Return (X, Y) of the center of cell containing provided text 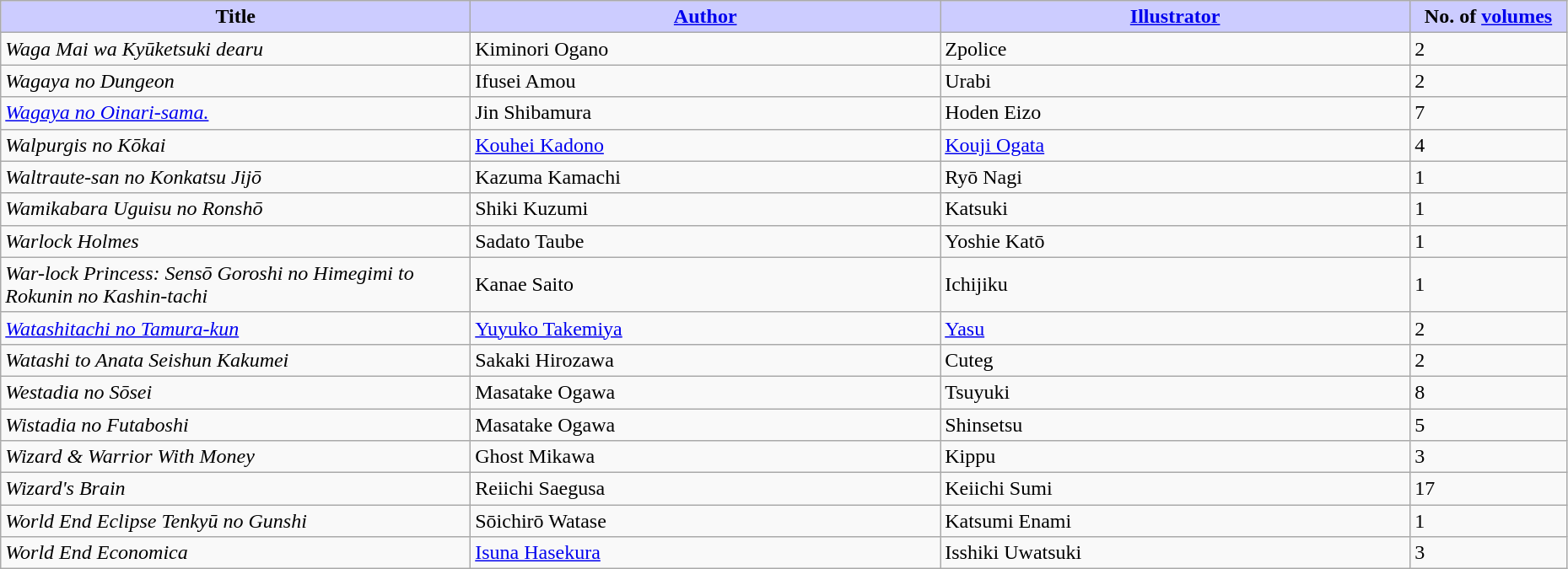
Urabi (1176, 81)
Keiichi Sumi (1176, 489)
7 (1489, 113)
Tsuyuki (1176, 392)
Ifusei Amou (705, 81)
5 (1489, 424)
Kanae Saito (705, 285)
Watashi to Anata Seishun Kakumei (236, 360)
Yuyuko Takemiya (705, 328)
17 (1489, 489)
Kippu (1176, 457)
Hoden Eizo (1176, 113)
8 (1489, 392)
Katsuki (1176, 209)
Wagaya no Dungeon (236, 81)
4 (1489, 145)
Sadato Taube (705, 241)
World End Eclipse Tenkyū no Gunshi (236, 521)
Wagaya no Oinari-sama. (236, 113)
Cuteg (1176, 360)
Wizard & Warrior With Money (236, 457)
Westadia no Sōsei (236, 392)
Waltraute-san no Konkatsu Jijō (236, 177)
Wizard's Brain (236, 489)
Isuna Hasekura (705, 553)
War-lock Princess: Sensō Goroshi no Himegimi to Rokunin no Kashin-tachi (236, 285)
Ghost Mikawa (705, 457)
No. of volumes (1489, 17)
Sōichirō Watase (705, 521)
Watashitachi no Tamura-kun (236, 328)
Author (705, 17)
Jin Shibamura (705, 113)
Waga Mai wa Kyūketsuki dearu (236, 49)
Warlock Holmes (236, 241)
Sakaki Hirozawa (705, 360)
Isshiki Uwatsuki (1176, 553)
Illustrator (1176, 17)
Wistadia no Futaboshi (236, 424)
Kouji Ogata (1176, 145)
Shinsetsu (1176, 424)
Wamikabara Uguisu no Ronshō (236, 209)
Title (236, 17)
Reiichi Saegusa (705, 489)
Ichijiku (1176, 285)
Walpurgis no Kōkai (236, 145)
Yasu (1176, 328)
Zpolice (1176, 49)
Katsumi Enami (1176, 521)
Shiki Kuzumi (705, 209)
World End Economica (236, 553)
Yoshie Katō (1176, 241)
Kazuma Kamachi (705, 177)
Kouhei Kadono (705, 145)
Ryō Nagi (1176, 177)
Kiminori Ogano (705, 49)
